Capture the cell that displays the provided text and extract its (x, y) central coordinate. 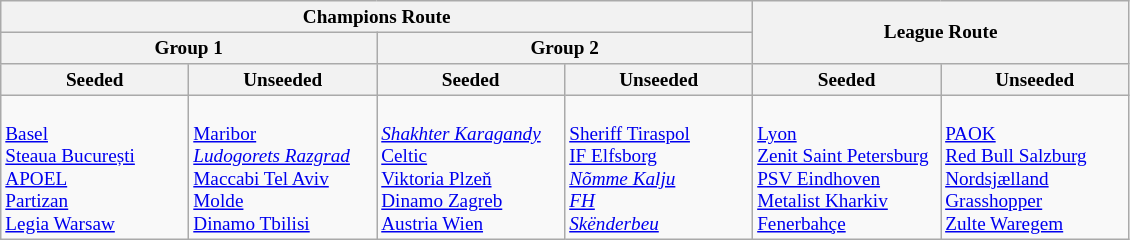
PAOK Red Bull Salzburg Nordsjælland Grasshopper Zulte Waregem (1035, 167)
Group 2 (565, 48)
Lyon Zenit Saint Petersburg PSV Eindhoven Metalist Kharkiv Fenerbahçe (847, 167)
Champions Route (377, 17)
Group 1 (189, 48)
League Route (941, 32)
Sheriff Tiraspol IF Elfsborg Nõmme Kalju FH Skënderbeu (659, 167)
Basel Steaua București APOEL Partizan Legia Warsaw (95, 167)
Maribor Ludogorets Razgrad Maccabi Tel Aviv Molde Dinamo Tbilisi (283, 167)
Shakhter Karagandy Celtic Viktoria Plzeň Dinamo Zagreb Austria Wien (471, 167)
